Locate the cell with the specified text and output its (x, y) center coordinate. 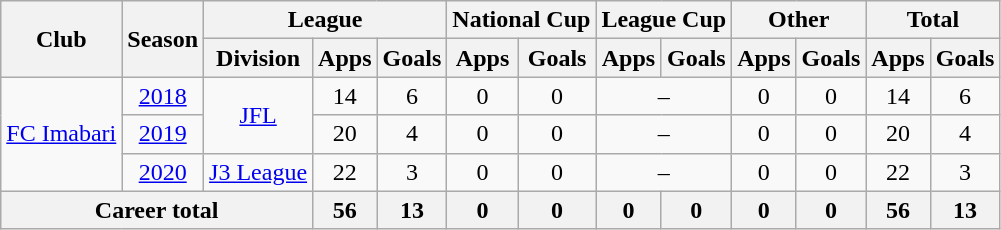
Season (163, 39)
Career total (157, 210)
League Cup (664, 20)
2020 (163, 172)
2018 (163, 96)
National Cup (522, 20)
JFL (258, 115)
League (326, 20)
Total (933, 20)
Division (258, 58)
FC Imabari (62, 134)
J3 League (258, 172)
2019 (163, 134)
Club (62, 39)
Other (799, 20)
